Detect which cell encompasses the target text, then output its (x, y) center coordinate. 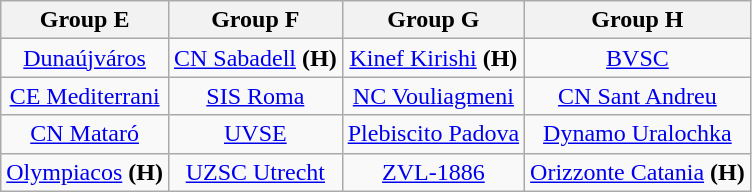
CN Sabadell (H) (255, 58)
UVSE (255, 134)
NC Vouliagmeni (433, 96)
BVSC (638, 58)
Kinef Kirishi (H) (433, 58)
Plebiscito Padova (433, 134)
UZSC Utrecht (255, 172)
Group G (433, 20)
CE Mediterrani (85, 96)
CN Mataró (85, 134)
SIS Roma (255, 96)
Group F (255, 20)
CN Sant Andreu (638, 96)
Group E (85, 20)
ZVL-1886 (433, 172)
Dynamo Uralochka (638, 134)
Olympiacos (H) (85, 172)
Orizzonte Catania (H) (638, 172)
Group H (638, 20)
Dunaújváros (85, 58)
